Capture the cell that displays the provided text and extract its [X, Y] central coordinate. 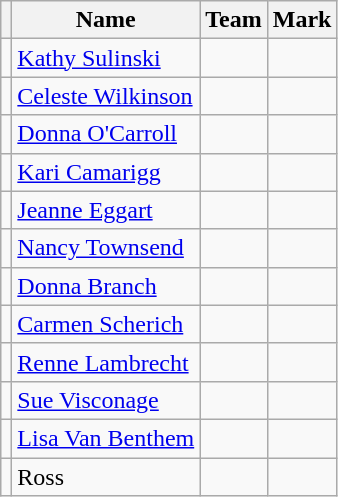
Donna Branch [106, 286]
Ross [106, 477]
Jeanne Eggart [106, 210]
Celeste Wilkinson [106, 96]
Name [106, 20]
Kari Camarigg [106, 172]
Mark [302, 20]
Renne Lambrecht [106, 362]
Nancy Townsend [106, 248]
Lisa Van Benthem [106, 438]
Carmen Scherich [106, 324]
Kathy Sulinski [106, 58]
Donna O'Carroll [106, 134]
Sue Visconage [106, 400]
Team [234, 20]
